Output the (x, y) coordinate of the center of the cell containing the given text.  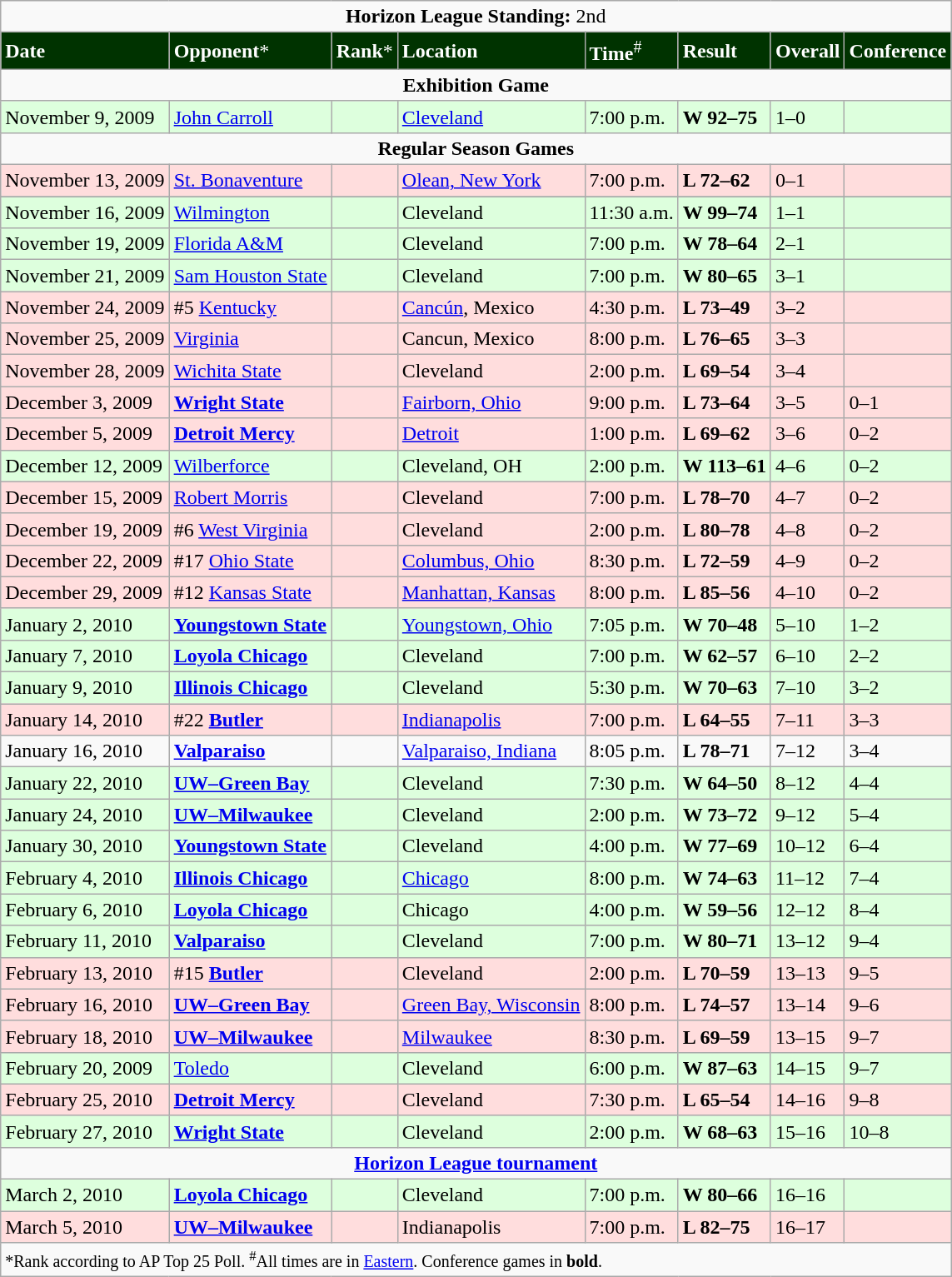
L 65–54 (725, 1100)
5–10 (807, 624)
8–12 (807, 783)
W 59–56 (725, 910)
Regular Season Games (476, 148)
W 68–63 (725, 1131)
February 27, 2010 (85, 1131)
W 113–61 (725, 466)
9–5 (898, 973)
L 64–55 (725, 720)
W 80–65 (725, 276)
#12 Kansas State (250, 592)
L 74–57 (725, 1005)
13–15 (807, 1036)
4–8 (807, 529)
Time# (631, 52)
December 5, 2009 (85, 434)
November 19, 2009 (85, 244)
Wilmington (250, 212)
6–4 (898, 846)
7–10 (807, 688)
Florida A&M (250, 244)
5–4 (898, 815)
Green Bay, Wisconsin (491, 1005)
L 76–65 (725, 339)
4–4 (898, 783)
Fairborn, Ohio (491, 402)
14–15 (807, 1068)
January 7, 2010 (85, 656)
Result (725, 52)
Location (491, 52)
7–11 (807, 720)
Toledo (250, 1068)
Cancun, Mexico (491, 339)
Robert Morris (250, 497)
January 16, 2010 (85, 751)
Olean, New York (491, 181)
11:30 a.m. (631, 212)
9–8 (898, 1100)
3–1 (807, 276)
February 18, 2010 (85, 1036)
#15 Butler (250, 973)
2–1 (807, 244)
10–12 (807, 846)
Overall (807, 52)
Horizon League Standing: 2nd (476, 17)
Sam Houston State (250, 276)
November 16, 2009 (85, 212)
L 69–59 (725, 1036)
9:00 p.m. (631, 402)
Valparaiso, Indiana (491, 751)
W 78–64 (725, 244)
L 85–56 (725, 592)
January 22, 2010 (85, 783)
11–12 (807, 878)
November 28, 2009 (85, 371)
5:30 p.m. (631, 688)
Wilberforce (250, 466)
13–12 (807, 941)
#22 Butler (250, 720)
7:05 p.m. (631, 624)
January 2, 2010 (85, 624)
L 69–62 (725, 434)
L 78–71 (725, 751)
W 77–69 (725, 846)
W 64–50 (725, 783)
6:00 p.m. (631, 1068)
3–5 (807, 402)
8–4 (898, 910)
#6 West Virginia (250, 529)
12–12 (807, 910)
W 73–72 (725, 815)
February 13, 2010 (85, 973)
February 16, 2010 (85, 1005)
L 80–78 (725, 529)
Manhattan, Kansas (491, 592)
March 5, 2010 (85, 1227)
Opponent* (250, 52)
Columbus, Ohio (491, 561)
1–1 (807, 212)
4–9 (807, 561)
1:00 p.m. (631, 434)
L 73–49 (725, 307)
#17 Ohio State (250, 561)
February 20, 2009 (85, 1068)
7–12 (807, 751)
L 70–59 (725, 973)
December 3, 2009 (85, 402)
Youngstown, Ohio (491, 624)
L 72–59 (725, 561)
7–4 (898, 878)
February 6, 2010 (85, 910)
Detroit (491, 434)
9–12 (807, 815)
December 12, 2009 (85, 466)
February 4, 2010 (85, 878)
St. Bonaventure (250, 181)
March 2, 2010 (85, 1195)
9–6 (898, 1005)
W 80–66 (725, 1195)
Rank* (365, 52)
4–10 (807, 592)
February 25, 2010 (85, 1100)
L 72–62 (725, 181)
Wichita State (250, 371)
#5 Kentucky (250, 307)
4–6 (807, 466)
December 19, 2009 (85, 529)
Conference (898, 52)
January 9, 2010 (85, 688)
3–6 (807, 434)
4–7 (807, 497)
8:05 p.m. (631, 751)
W 70–63 (725, 688)
Date (85, 52)
W 92–75 (725, 117)
6–10 (807, 656)
Cancún, Mexico (491, 307)
10–8 (898, 1131)
W 62–57 (725, 656)
W 87–63 (725, 1068)
February 11, 2010 (85, 941)
January 24, 2010 (85, 815)
4:30 p.m. (631, 307)
W 70–48 (725, 624)
January 14, 2010 (85, 720)
16–16 (807, 1195)
13–13 (807, 973)
2–2 (898, 656)
L 73–64 (725, 402)
November 21, 2009 (85, 276)
Cleveland, OH (491, 466)
L 69–54 (725, 371)
January 30, 2010 (85, 846)
December 29, 2009 (85, 592)
November 9, 2009 (85, 117)
14–16 (807, 1100)
John Carroll (250, 117)
Exhibition Game (476, 85)
9–4 (898, 941)
16–17 (807, 1227)
November 13, 2009 (85, 181)
W 80–71 (725, 941)
Virginia (250, 339)
1–2 (898, 624)
November 25, 2009 (85, 339)
Horizon League tournament (476, 1163)
15–16 (807, 1131)
L 82–75 (725, 1227)
W 74–63 (725, 878)
13–14 (807, 1005)
1–0 (807, 117)
December 15, 2009 (85, 497)
November 24, 2009 (85, 307)
L 78–70 (725, 497)
December 22, 2009 (85, 561)
W 99–74 (725, 212)
*Rank according to AP Top 25 Poll. #All times are in Eastern. Conference games in bold. (476, 1260)
Milwaukee (491, 1036)
